Extract the [X, Y] coordinate from the center of the cell holding the provided text.  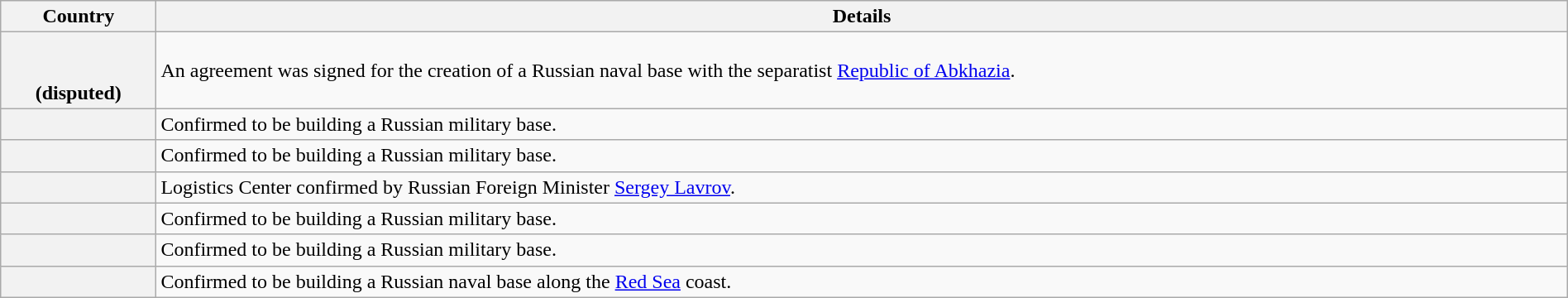
Country [79, 17]
An agreement was signed for the creation of a Russian naval base with the separatist Republic of Abkhazia. [862, 70]
Details [862, 17]
(disputed) [79, 70]
Logistics Center confirmed by Russian Foreign Minister Sergey Lavrov. [862, 187]
Confirmed to be building a Russian naval base along the Red Sea coast. [862, 281]
